Locate the cell with the specified text and output its (X, Y) center coordinate. 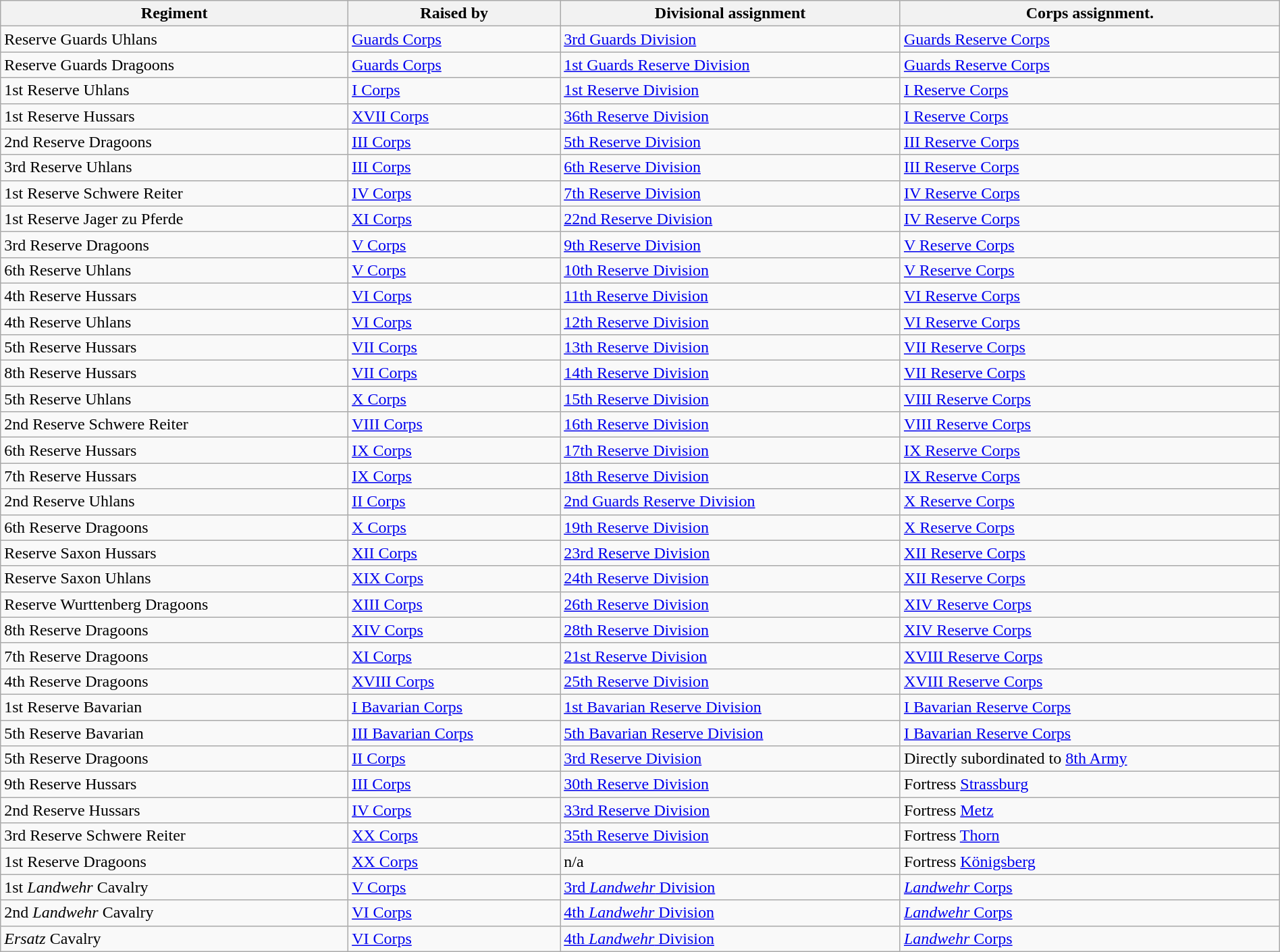
XIV Corps (454, 630)
9th Reserve Division (730, 244)
21st Reserve Division (730, 656)
22nd Reserve Division (730, 219)
4th Reserve Uhlans (174, 322)
2nd Reserve Schwere Reiter (174, 425)
Divisional assignment (730, 14)
2nd Reserve Dragoons (174, 142)
2nd Landwehr Cavalry (174, 913)
3rd Reserve Schwere Reiter (174, 836)
2nd Reserve Uhlans (174, 502)
16th Reserve Division (730, 425)
6th Reserve Dragoons (174, 527)
XIX Corps (454, 579)
Reserve Guards Dragoons (174, 65)
Fortress Thorn (1090, 836)
7th Reserve Division (730, 193)
Ersatz Cavalry (174, 938)
Corps assignment. (1090, 14)
11th Reserve Division (730, 296)
19th Reserve Division (730, 527)
Fortress Königsberg (1090, 862)
1st Guards Reserve Division (730, 65)
3rd Reserve Dragoons (174, 244)
1st Reserve Hussars (174, 116)
15th Reserve Division (730, 399)
23rd Reserve Division (730, 553)
35th Reserve Division (730, 836)
XIII Corps (454, 604)
7th Reserve Dragoons (174, 656)
26th Reserve Division (730, 604)
2nd Guards Reserve Division (730, 502)
Directly subordinated to 8th Army (1090, 759)
1st Reserve Bavarian (174, 707)
I Bavarian Corps (454, 707)
6th Reserve Hussars (174, 450)
8th Reserve Hussars (174, 373)
5th Reserve Bavarian (174, 733)
XVII Corps (454, 116)
24th Reserve Division (730, 579)
9th Reserve Hussars (174, 785)
Reserve Guards Uhlans (174, 39)
1st Reserve Jager zu Pferde (174, 219)
Regiment (174, 14)
1st Reserve Uhlans (174, 90)
6th Reserve Division (730, 167)
Fortress Strassburg (1090, 785)
1st Reserve Dragoons (174, 862)
5th Reserve Hussars (174, 348)
Reserve Wurttenberg Dragoons (174, 604)
28th Reserve Division (730, 630)
Fortress Metz (1090, 810)
10th Reserve Division (730, 270)
4th Reserve Dragoons (174, 681)
18th Reserve Division (730, 476)
Raised by (454, 14)
36th Reserve Division (730, 116)
13th Reserve Division (730, 348)
33rd Reserve Division (730, 810)
XII Corps (454, 553)
3rd Reserve Uhlans (174, 167)
1st Bavarian Reserve Division (730, 707)
I Corps (454, 90)
5th Reserve Uhlans (174, 399)
1st Landwehr Cavalry (174, 887)
XVIII Corps (454, 681)
8th Reserve Dragoons (174, 630)
Reserve Saxon Hussars (174, 553)
1st Reserve Schwere Reiter (174, 193)
Reserve Saxon Uhlans (174, 579)
7th Reserve Hussars (174, 476)
25th Reserve Division (730, 681)
1st Reserve Division (730, 90)
30th Reserve Division (730, 785)
12th Reserve Division (730, 322)
III Bavarian Corps (454, 733)
VIII Corps (454, 425)
2nd Reserve Hussars (174, 810)
14th Reserve Division (730, 373)
5th Reserve Division (730, 142)
3rd Landwehr Division (730, 887)
4th Reserve Hussars (174, 296)
5th Bavarian Reserve Division (730, 733)
6th Reserve Uhlans (174, 270)
n/a (730, 862)
17th Reserve Division (730, 450)
3rd Guards Division (730, 39)
5th Reserve Dragoons (174, 759)
3rd Reserve Division (730, 759)
